Pinpoint the cell where the given text exists, returning its [x, y] midpoint coordinate. 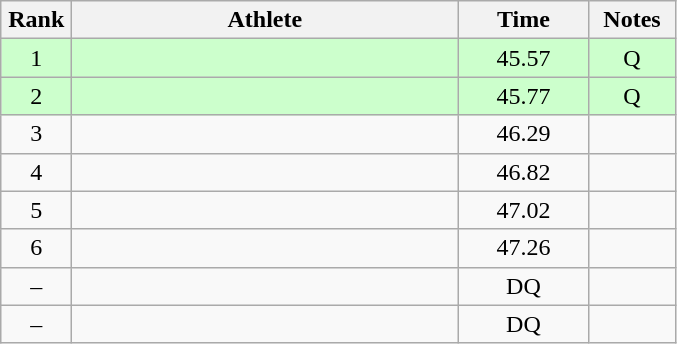
46.82 [524, 172]
47.02 [524, 210]
4 [36, 172]
1 [36, 58]
Rank [36, 20]
5 [36, 210]
6 [36, 248]
Athlete [265, 20]
3 [36, 134]
45.57 [524, 58]
47.26 [524, 248]
Time [524, 20]
2 [36, 96]
46.29 [524, 134]
45.77 [524, 96]
Notes [632, 20]
